Scan for the cell matching the given text and deliver its [X, Y] coordinate at center. 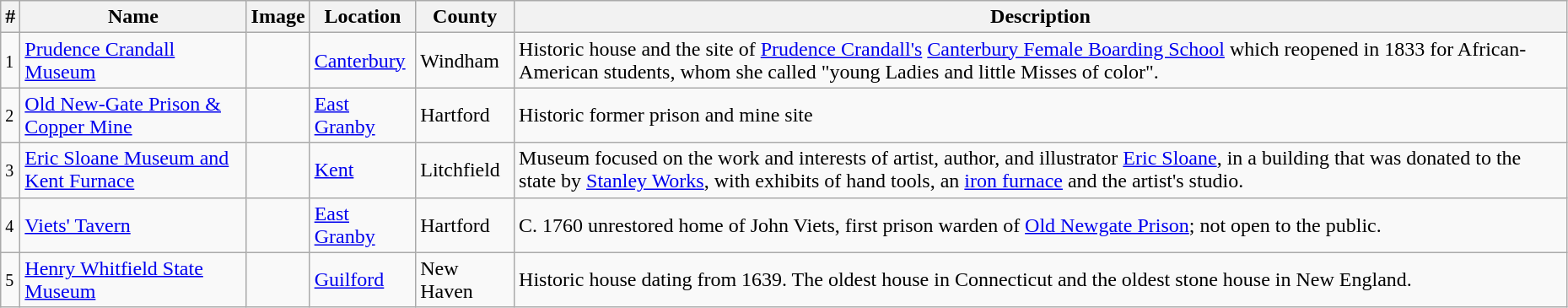
Image [278, 17]
Canterbury [363, 61]
C. 1760 unrestored home of John Viets, first prison warden of Old Newgate Prison; not open to the public. [1041, 224]
Prudence Crandall Museum [133, 61]
Viets' Tavern [133, 224]
3 [10, 170]
Location [363, 17]
4 [10, 224]
5 [10, 280]
Name [133, 17]
# [10, 17]
Windham [466, 61]
Kent [363, 170]
Description [1041, 17]
New Haven [466, 280]
County [466, 17]
Historic former prison and mine site [1041, 115]
Eric Sloane Museum and Kent Furnace [133, 170]
Guilford [363, 280]
Historic house dating from 1639. The oldest house in Connecticut and the oldest stone house in New England. [1041, 280]
1 [10, 61]
Litchfield [466, 170]
2 [10, 115]
Henry Whitfield State Museum [133, 280]
Old New-Gate Prison & Copper Mine [133, 115]
